Find where the given text appears and provide that cell's center as (x, y) coordinate. 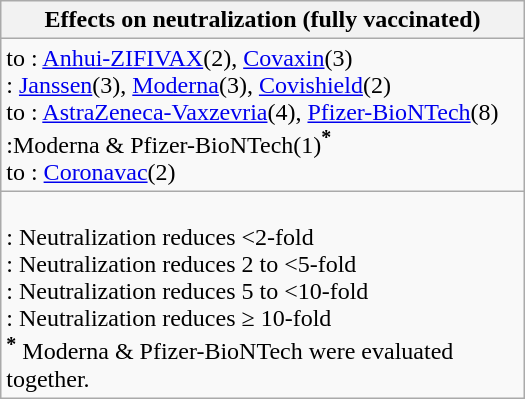
Effects on neutralization (fully vaccinated) (263, 20)
